Return the (X, Y) coordinate for the center point of the cell that contains the specified text.  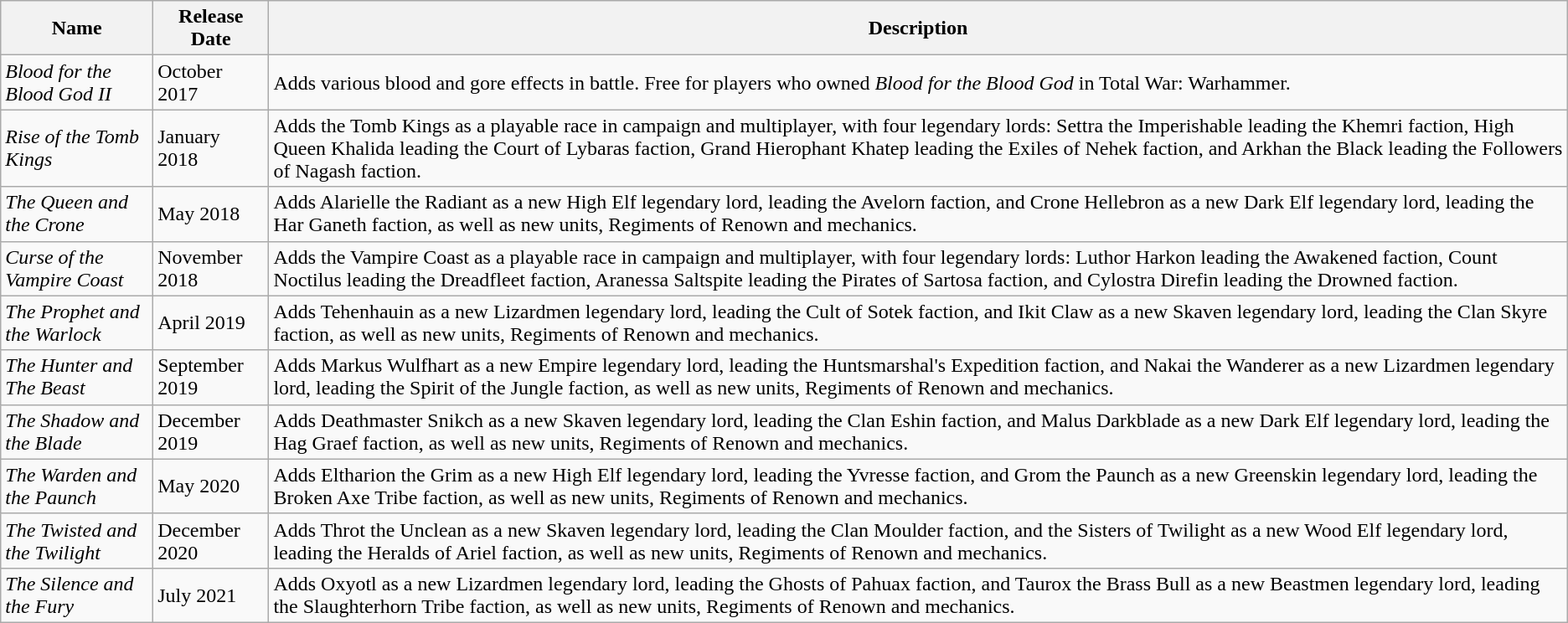
The Queen and the Crone (77, 214)
The Hunter and The Beast (77, 377)
The Warden and the Paunch (77, 486)
The Prophet and the Warlock (77, 323)
December 2020 (211, 541)
November 2018 (211, 268)
May 2018 (211, 214)
Curse of the Vampire Coast (77, 268)
The Silence and the Fury (77, 595)
September 2019 (211, 377)
Rise of the Tomb Kings (77, 148)
The Shadow and the Blade (77, 432)
January 2018 (211, 148)
Name (77, 28)
April 2019 (211, 323)
Adds various blood and gore effects in battle. Free for players who owned Blood for the Blood God in Total War: Warhammer. (918, 82)
Release Date (211, 28)
Description (918, 28)
October 2017 (211, 82)
July 2021 (211, 595)
December 2019 (211, 432)
The Twisted and the Twilight (77, 541)
May 2020 (211, 486)
Blood for the Blood God II (77, 82)
